Capture the cell that displays the provided text and extract its (x, y) central coordinate. 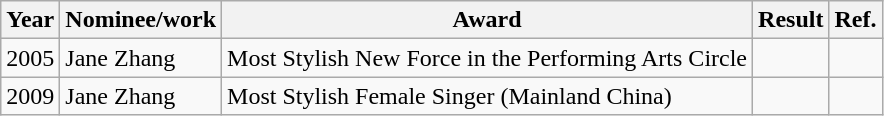
Award (488, 20)
Result (791, 20)
2009 (30, 96)
2005 (30, 58)
Ref. (856, 20)
Year (30, 20)
Most Stylish New Force in the Performing Arts Circle (488, 58)
Most Stylish Female Singer (Mainland China) (488, 96)
Nominee/work (141, 20)
